Locate the cell with the specified text and output its (X, Y) center coordinate. 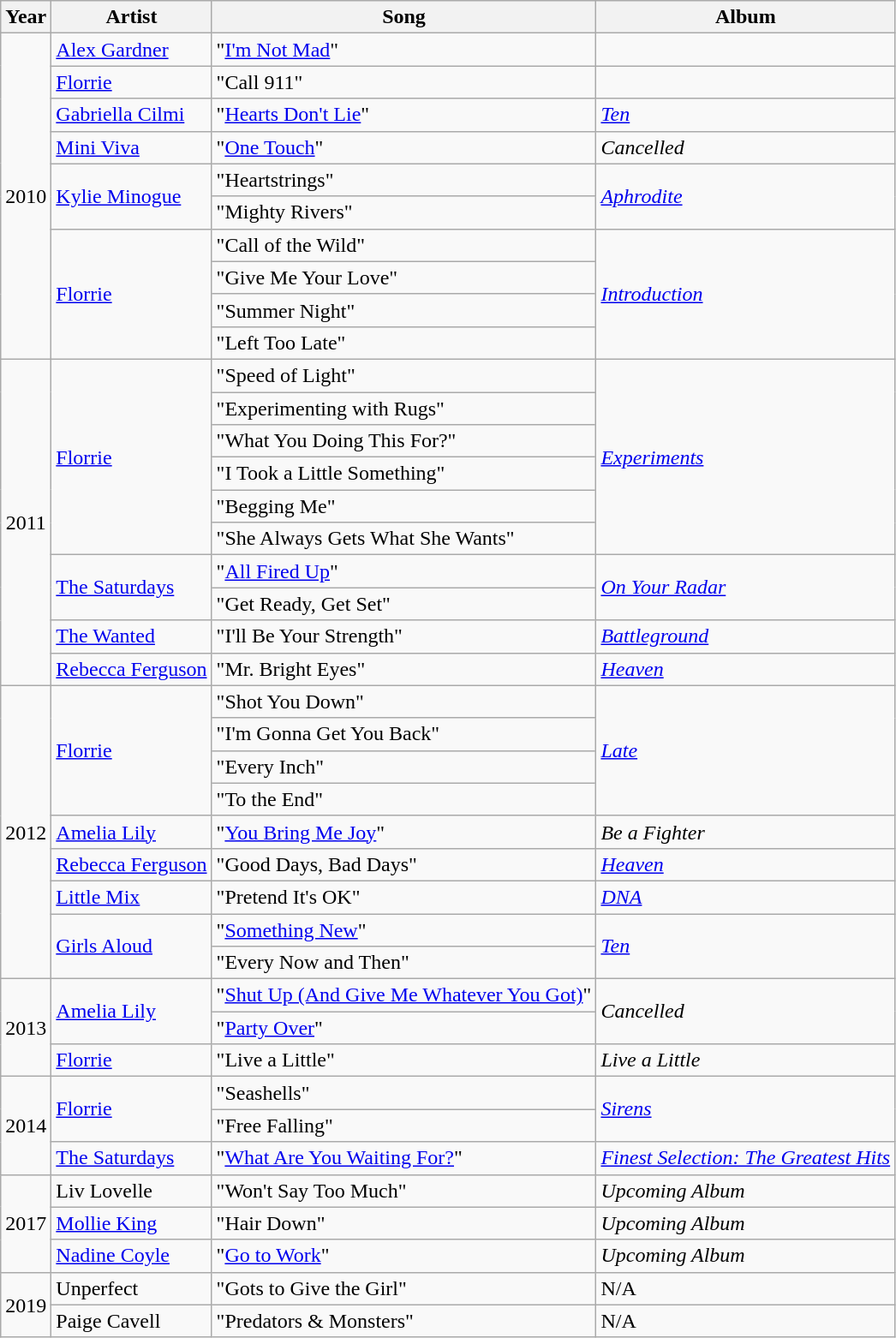
On Your Radar (745, 588)
"Experimenting with Rugs" (404, 409)
"Every Now and Then" (404, 963)
Artist (132, 17)
Late (745, 750)
"Go to Work" (404, 1256)
Album (745, 17)
"Mighty Rivers" (404, 212)
"Every Inch" (404, 767)
"Left Too Late" (404, 343)
Battleground (745, 636)
Little Mix (132, 897)
"Predators & Monsters" (404, 1321)
"Something New" (404, 929)
DNA (745, 897)
Live a Little (745, 1060)
"To the End" (404, 799)
Nadine Coyle (132, 1256)
"All Fired Up" (404, 571)
"I'm Gonna Get You Back" (404, 734)
Kylie Minogue (132, 196)
"Won't Say Too Much" (404, 1191)
2017 (26, 1223)
"One Touch" (404, 147)
"Party Over" (404, 1028)
"You Bring Me Joy" (404, 832)
Song (404, 17)
"Summer Night" (404, 310)
"Hearts Don't Lie" (404, 115)
"Good Days, Bad Days" (404, 864)
Year (26, 17)
"Seashells" (404, 1093)
2011 (26, 523)
"Pretend It's OK" (404, 897)
"Mr. Bright Eyes" (404, 669)
"Call of the Wild" (404, 245)
Mini Viva (132, 147)
"Begging Me" (404, 506)
Experiments (745, 457)
"Heartstrings" (404, 180)
Aphrodite (745, 196)
Alex Gardner (132, 50)
Be a Fighter (745, 832)
Sirens (745, 1109)
"Call 911" (404, 82)
Paige Cavell (132, 1321)
Finest Selection: The Greatest Hits (745, 1158)
"Shot You Down" (404, 702)
"What You Doing This For?" (404, 441)
Unperfect (132, 1288)
"Hair Down" (404, 1223)
"Give Me Your Love" (404, 278)
2013 (26, 1028)
"I'll Be Your Strength" (404, 636)
"Get Ready, Get Set" (404, 604)
"Shut Up (And Give Me Whatever You Got)" (404, 995)
"Speed of Light" (404, 375)
2010 (26, 197)
Liv Lovelle (132, 1191)
The Wanted (132, 636)
2014 (26, 1126)
"Live a Little" (404, 1060)
2012 (26, 833)
"Gots to Give the Girl" (404, 1288)
"Free Falling" (404, 1126)
Gabriella Cilmi (132, 115)
Introduction (745, 294)
Mollie King (132, 1223)
"What Are You Waiting For?" (404, 1158)
2019 (26, 1305)
"She Always Gets What She Wants" (404, 539)
Girls Aloud (132, 946)
"I'm Not Mad" (404, 50)
"I Took a Little Something" (404, 474)
